Locate the cell with the specified text and output its (X, Y) center coordinate. 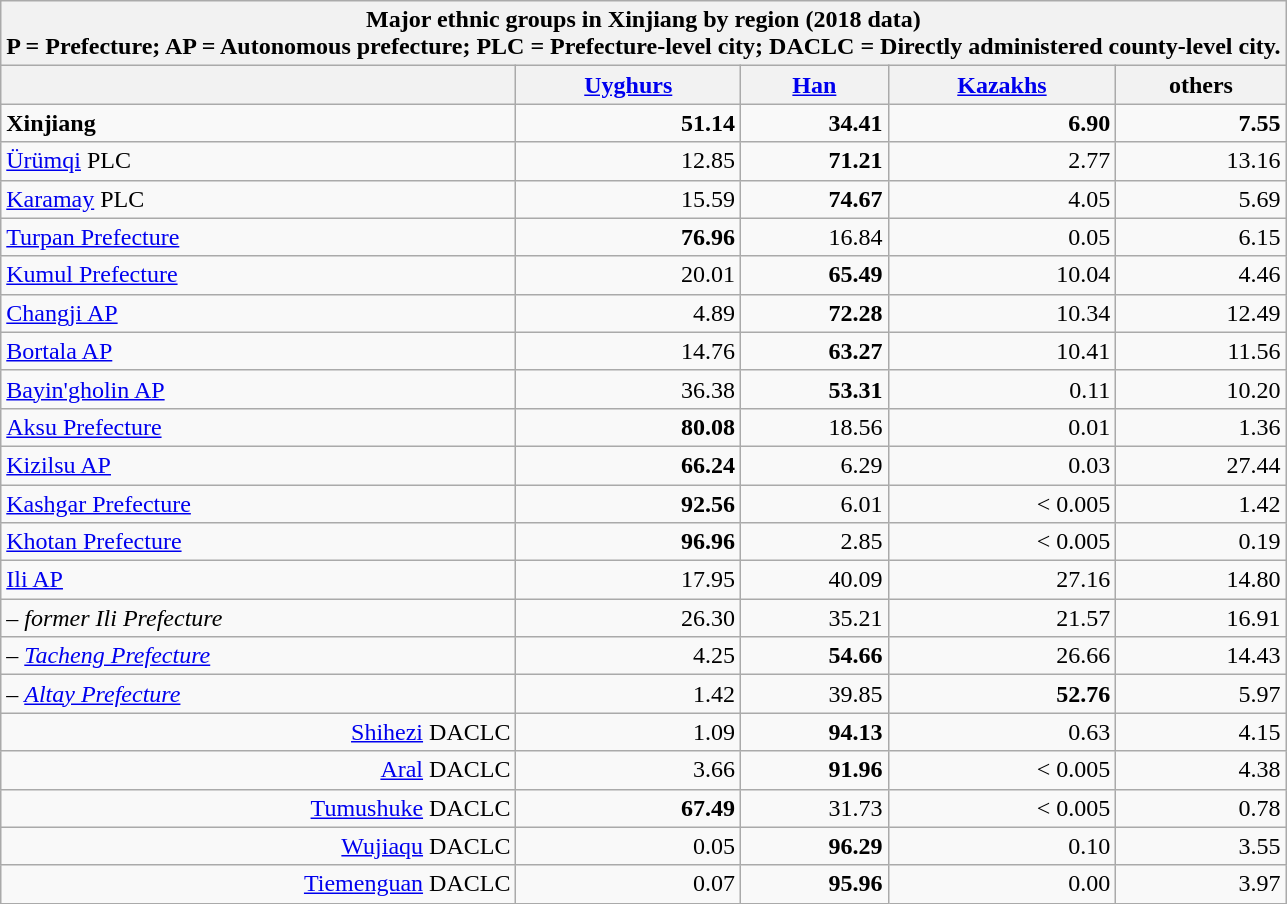
3.55 (1201, 846)
5.97 (1201, 694)
4.89 (628, 313)
2.85 (815, 542)
11.56 (1201, 351)
17.95 (628, 580)
4.15 (1201, 732)
0.11 (1002, 389)
Han (815, 85)
3.66 (628, 770)
54.66 (815, 656)
13.16 (1201, 161)
Tumushuke DACLC (258, 808)
Tiemenguan DACLC (258, 884)
Shihezi DACLC (258, 732)
– Altay Prefecture (258, 694)
Ili AP (258, 580)
– Tacheng Prefecture (258, 656)
52.76 (1002, 694)
12.49 (1201, 313)
Turpan Prefecture (258, 237)
21.57 (1002, 618)
16.84 (815, 237)
0.00 (1002, 884)
Bayin'gholin AP (258, 389)
51.14 (628, 123)
6.90 (1002, 123)
0.63 (1002, 732)
3.97 (1201, 884)
Uyghurs (628, 85)
34.41 (815, 123)
Ürümqi PLC (258, 161)
92.56 (628, 503)
0.01 (1002, 427)
Wujiaqu DACLC (258, 846)
others (1201, 85)
Aksu Prefecture (258, 427)
16.91 (1201, 618)
12.85 (628, 161)
20.01 (628, 275)
65.49 (815, 275)
Kazakhs (1002, 85)
66.24 (628, 465)
91.96 (815, 770)
40.09 (815, 580)
Changji AP (258, 313)
96.29 (815, 846)
71.21 (815, 161)
6.01 (815, 503)
26.66 (1002, 656)
67.49 (628, 808)
10.34 (1002, 313)
10.41 (1002, 351)
14.76 (628, 351)
Kumul Prefecture (258, 275)
0.07 (628, 884)
5.69 (1201, 199)
7.55 (1201, 123)
2.77 (1002, 161)
4.05 (1002, 199)
4.38 (1201, 770)
6.15 (1201, 237)
36.38 (628, 389)
1.09 (628, 732)
53.31 (815, 389)
26.30 (628, 618)
10.20 (1201, 389)
Xinjiang (258, 123)
4.25 (628, 656)
18.56 (815, 427)
0.03 (1002, 465)
39.85 (815, 694)
80.08 (628, 427)
10.04 (1002, 275)
15.59 (628, 199)
31.73 (815, 808)
Aral DACLC (258, 770)
Bortala AP (258, 351)
63.27 (815, 351)
94.13 (815, 732)
Khotan Prefecture (258, 542)
0.10 (1002, 846)
1.36 (1201, 427)
76.96 (628, 237)
Kizilsu AP (258, 465)
27.44 (1201, 465)
Karamay PLC (258, 199)
72.28 (815, 313)
4.46 (1201, 275)
6.29 (815, 465)
96.96 (628, 542)
35.21 (815, 618)
0.78 (1201, 808)
14.80 (1201, 580)
74.67 (815, 199)
0.19 (1201, 542)
Kashgar Prefecture (258, 503)
14.43 (1201, 656)
27.16 (1002, 580)
– former Ili Prefecture (258, 618)
95.96 (815, 884)
